Identify which cell holds the provided text, then report its [X, Y] central coordinate. 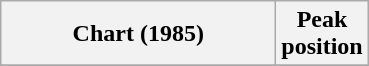
Peakposition [322, 34]
Chart (1985) [138, 34]
